Extract the (X, Y) coordinate from the center of the cell holding the provided text.  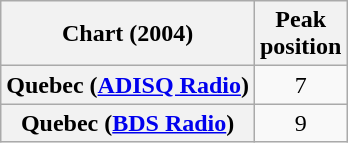
9 (300, 123)
Quebec (BDS Radio) (128, 123)
7 (300, 85)
Peakposition (300, 34)
Chart (2004) (128, 34)
Quebec (ADISQ Radio) (128, 85)
